Pinpoint the cell where the given text exists, returning its [X, Y] midpoint coordinate. 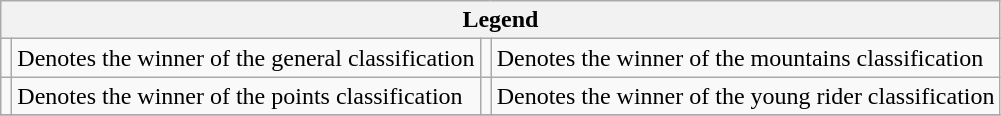
Denotes the winner of the points classification [246, 96]
Denotes the winner of the general classification [246, 58]
Legend [500, 20]
Denotes the winner of the young rider classification [746, 96]
Denotes the winner of the mountains classification [746, 58]
